Locate the cell with the specified text and output its [X, Y] center coordinate. 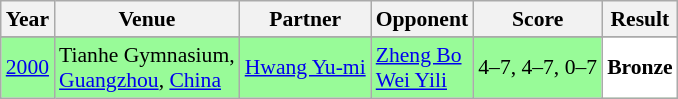
Hwang Yu-mi [306, 68]
Score [538, 19]
Tianhe Gymnasium,Guangzhou, China [147, 68]
2000 [28, 68]
Opponent [422, 19]
Result [640, 19]
Year [28, 19]
Zheng Bo Wei Yili [422, 68]
Partner [306, 19]
4–7, 4–7, 0–7 [538, 68]
Venue [147, 19]
Bronze [640, 68]
